From the cell containing the given text, extract its center point as [X, Y] coordinate. 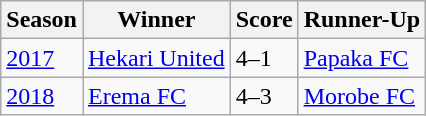
Score [264, 20]
Papaka FC [362, 58]
Winner [156, 20]
Runner-Up [362, 20]
2017 [42, 58]
Morobe FC [362, 96]
Erema FC [156, 96]
Hekari United [156, 58]
4–1 [264, 58]
4–3 [264, 96]
2018 [42, 96]
Season [42, 20]
